Search for the cell housing the specified text and yield its (x, y) center coordinate. 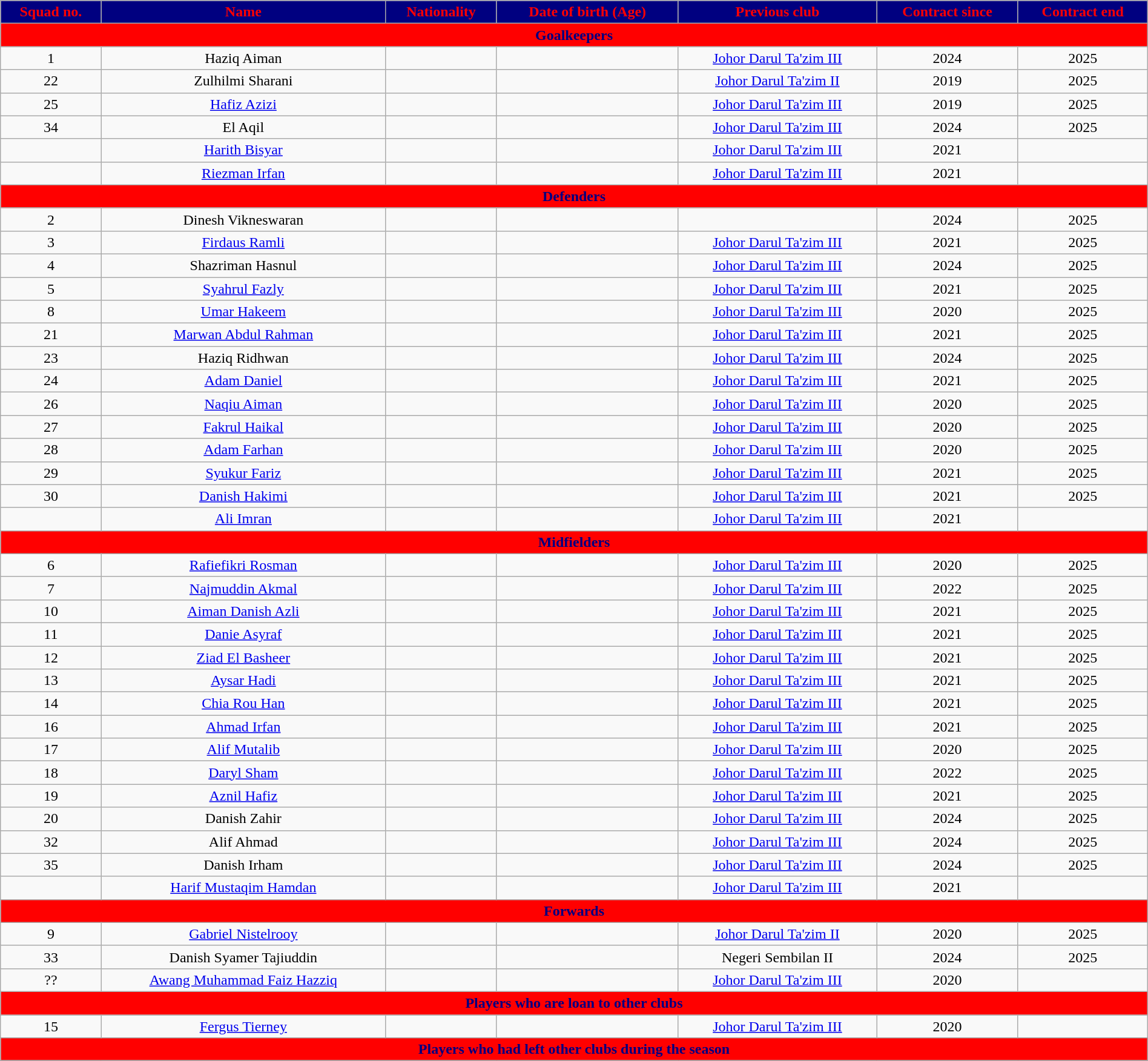
Defenders (574, 196)
Adam Farhan (243, 450)
Firdaus Ramli (243, 242)
Marwan Abdul Rahman (243, 335)
Adam Daniel (243, 381)
29 (51, 473)
Alif Ahmad (243, 842)
Players who had left other clubs during the season (574, 1049)
4 (51, 265)
15 (51, 1026)
Chia Rou Han (243, 704)
El Aqil (243, 127)
23 (51, 358)
Rafiefikri Rosman (243, 565)
Danish Syamer Tajiuddin (243, 957)
Syahrul Fazly (243, 289)
Previous club (777, 12)
Shazriman Hasnul (243, 265)
Hafiz Azizi (243, 104)
9 (51, 934)
2 (51, 219)
Danish Zahir (243, 819)
Fakrul Haikal (243, 427)
1 (51, 58)
Date of birth (Age) (587, 12)
Aiman Danish Azli (243, 611)
24 (51, 381)
10 (51, 611)
Fergus Tierney (243, 1026)
Harith Bisyar (243, 150)
Harif Mustaqim Hamdan (243, 888)
Players who are loan to other clubs (574, 1003)
Zulhilmi Sharani (243, 81)
Riezman Irfan (243, 173)
Haziq Ridhwan (243, 358)
25 (51, 104)
Nationality (441, 12)
12 (51, 657)
Gabriel Nistelrooy (243, 934)
Najmuddin Akmal (243, 588)
6 (51, 565)
20 (51, 819)
Umar Hakeem (243, 312)
Ahmad Irfan (243, 727)
?? (51, 980)
Daryl Sham (243, 773)
Midfielders (574, 542)
Danish Hakimi (243, 496)
14 (51, 704)
5 (51, 289)
33 (51, 957)
3 (51, 242)
21 (51, 335)
Naqiu Aiman (243, 404)
Forwards (574, 911)
26 (51, 404)
Haziq Aiman (243, 58)
18 (51, 773)
30 (51, 496)
Ali Imran (243, 519)
34 (51, 127)
Dinesh Vikneswaran (243, 219)
Goalkeepers (574, 35)
Contract since (947, 12)
28 (51, 450)
8 (51, 312)
13 (51, 681)
Negeri Sembilan II (777, 957)
16 (51, 727)
22 (51, 81)
35 (51, 865)
Contract end (1083, 12)
17 (51, 750)
27 (51, 427)
Ziad El Basheer (243, 657)
Danish Irham (243, 865)
Alif Mutalib (243, 750)
Squad no. (51, 12)
Danie Asyraf (243, 634)
Awang Muhammad Faiz Hazziq (243, 980)
Aznil Hafiz (243, 796)
11 (51, 634)
7 (51, 588)
Aysar Hadi (243, 681)
32 (51, 842)
Name (243, 12)
Syukur Fariz (243, 473)
19 (51, 796)
